Search for the cell housing the specified text and yield its [X, Y] center coordinate. 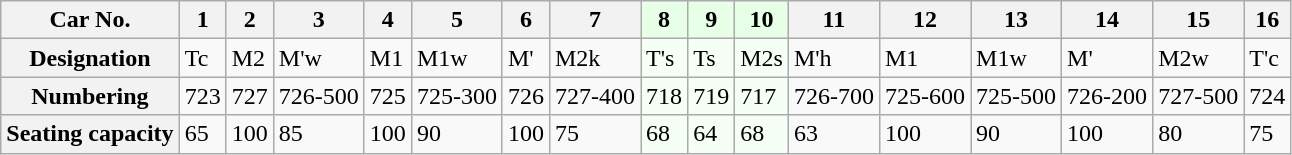
9 [712, 20]
1 [202, 20]
726-200 [1108, 96]
727-500 [1198, 96]
726-500 [318, 96]
M2w [1198, 58]
724 [1268, 96]
3 [318, 20]
M2s [762, 58]
15 [1198, 20]
2 [250, 20]
M'h [834, 58]
T'c [1268, 58]
727 [250, 96]
T's [664, 58]
Ts [712, 58]
727-400 [594, 96]
726-700 [834, 96]
Seating capacity [90, 134]
12 [924, 20]
8 [664, 20]
725-500 [1016, 96]
7 [594, 20]
16 [1268, 20]
14 [1108, 20]
5 [456, 20]
64 [712, 134]
80 [1198, 134]
726 [526, 96]
M2 [250, 58]
725-600 [924, 96]
63 [834, 134]
13 [1016, 20]
Designation [90, 58]
Tc [202, 58]
725-300 [456, 96]
6 [526, 20]
719 [712, 96]
11 [834, 20]
10 [762, 20]
M'w [318, 58]
725 [388, 96]
M2k [594, 58]
718 [664, 96]
65 [202, 134]
Numbering [90, 96]
723 [202, 96]
Car No. [90, 20]
4 [388, 20]
717 [762, 96]
85 [318, 134]
